Return the [x, y] coordinate for the center point of the cell that contains the specified text.  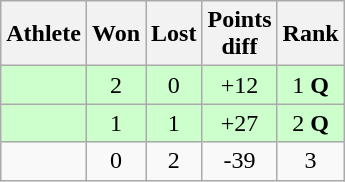
Rank [310, 34]
3 [310, 161]
+27 [240, 123]
-39 [240, 161]
2 Q [310, 123]
Lost [174, 34]
Won [116, 34]
Pointsdiff [240, 34]
1 Q [310, 85]
+12 [240, 85]
Athlete [44, 34]
